Capture the cell that displays the provided text and extract its (x, y) central coordinate. 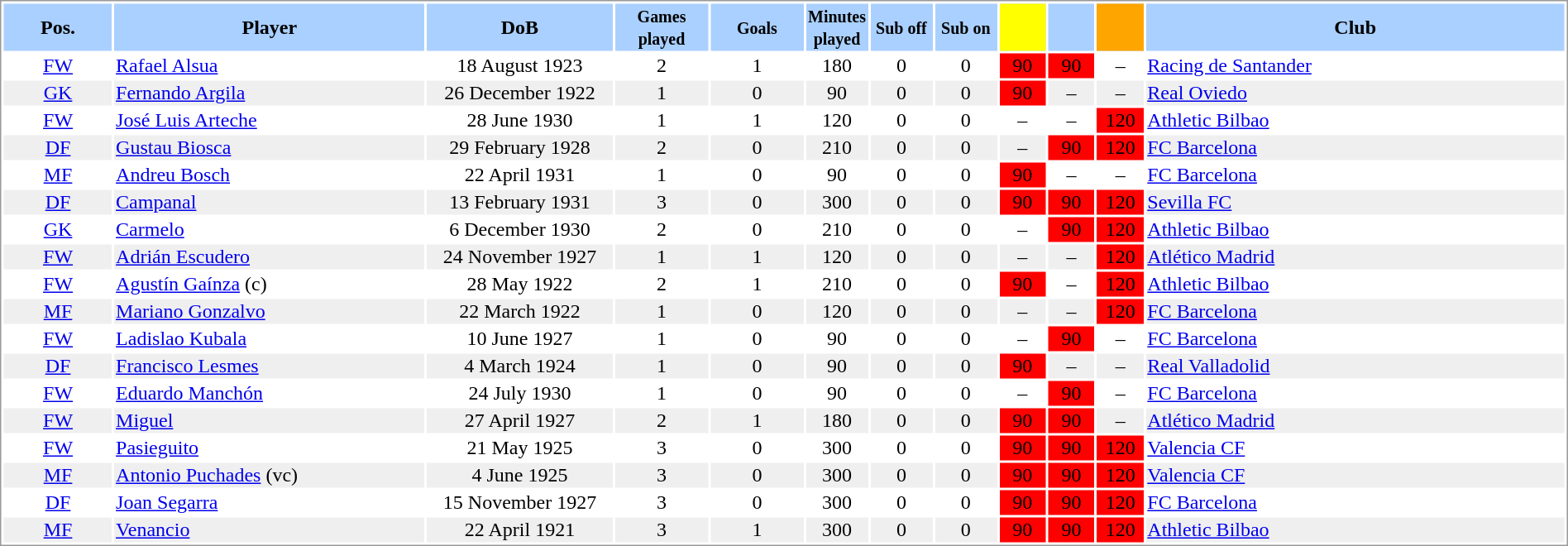
Sub off (901, 26)
Club (1355, 26)
Antonio Puchades (vc) (270, 476)
Adrián Escudero (270, 257)
Player (270, 26)
18 August 1923 (519, 65)
4 June 1925 (519, 476)
Ladislao Kubala (270, 338)
6 December 1930 (519, 229)
10 June 1927 (519, 338)
Campanal (270, 203)
Real Valladolid (1355, 366)
Eduardo Manchón (270, 393)
Mariano Gonzalvo (270, 312)
21 May 1925 (519, 448)
Goals (757, 26)
Rafael Alsua (270, 65)
28 June 1930 (519, 120)
Minutesplayed (837, 26)
27 April 1927 (519, 421)
Francisco Lesmes (270, 366)
15 November 1927 (519, 502)
4 March 1924 (519, 366)
Gamesplayed (662, 26)
Sevilla FC (1355, 203)
Gustau Biosca (270, 148)
Joan Segarra (270, 502)
Venancio (270, 530)
Andreu Bosch (270, 175)
22 April 1931 (519, 175)
DoB (519, 26)
Miguel (270, 421)
Agustín Gaínza (c) (270, 284)
Racing de Santander (1355, 65)
22 April 1921 (519, 530)
Fernando Argila (270, 93)
Real Oviedo (1355, 93)
24 July 1930 (519, 393)
Sub on (966, 26)
Pasieguito (270, 448)
13 February 1931 (519, 203)
29 February 1928 (519, 148)
28 May 1922 (519, 284)
26 December 1922 (519, 93)
Pos. (58, 26)
José Luis Arteche (270, 120)
22 March 1922 (519, 312)
24 November 1927 (519, 257)
Carmelo (270, 229)
